Find where the given text appears and provide that cell's center as (X, Y) coordinate. 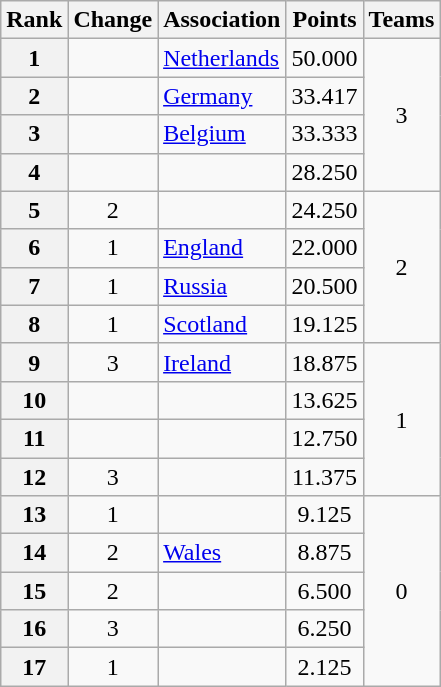
7 (34, 286)
33.333 (324, 134)
22.000 (324, 248)
13 (34, 515)
11 (34, 438)
Association (222, 20)
33.417 (324, 96)
20.500 (324, 286)
6.500 (324, 591)
11.375 (324, 477)
Ireland (222, 362)
12 (34, 477)
10 (34, 400)
24.250 (324, 210)
17 (34, 667)
0 (402, 591)
Teams (402, 20)
Netherlands (222, 58)
Points (324, 20)
Rank (34, 20)
16 (34, 629)
6 (34, 248)
18.875 (324, 362)
14 (34, 553)
12.750 (324, 438)
19.125 (324, 324)
Change (113, 20)
England (222, 248)
6.250 (324, 629)
8 (34, 324)
9.125 (324, 515)
2.125 (324, 667)
Scotland (222, 324)
13.625 (324, 400)
Russia (222, 286)
9 (34, 362)
4 (34, 172)
8.875 (324, 553)
Belgium (222, 134)
15 (34, 591)
Wales (222, 553)
28.250 (324, 172)
Germany (222, 96)
50.000 (324, 58)
5 (34, 210)
